Find where the given text appears and provide that cell's center as (x, y) coordinate. 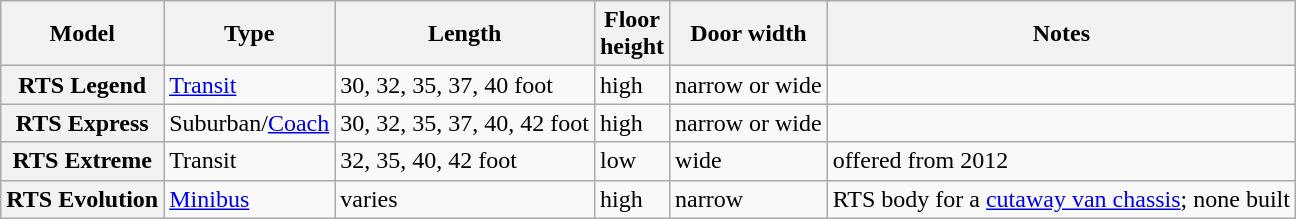
RTS Legend (82, 85)
RTS Express (82, 123)
RTS Extreme (82, 161)
narrow (749, 199)
RTS Evolution (82, 199)
Floorheight (632, 34)
wide (749, 161)
Length (465, 34)
32, 35, 40, 42 foot (465, 161)
Notes (1061, 34)
varies (465, 199)
Door width (749, 34)
low (632, 161)
Suburban/Coach (250, 123)
offered from 2012 (1061, 161)
RTS body for a cutaway van chassis; none built (1061, 199)
30, 32, 35, 37, 40 foot (465, 85)
Type (250, 34)
30, 32, 35, 37, 40, 42 foot (465, 123)
Minibus (250, 199)
Model (82, 34)
